Search for the cell housing the specified text and yield its (X, Y) center coordinate. 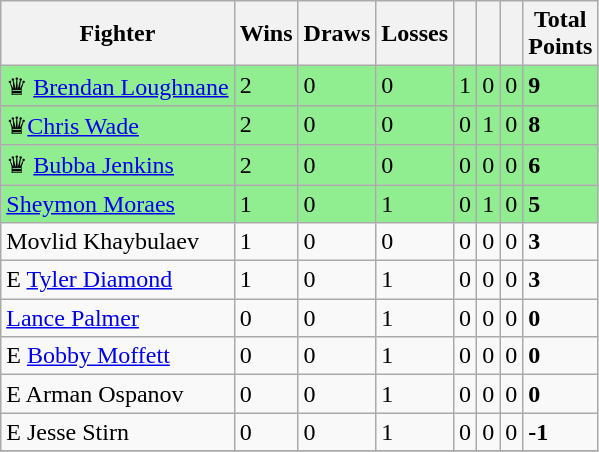
♛Chris Wade (118, 125)
9 (560, 86)
Sheymon Moraes (118, 203)
♛ Bubba Jenkins (118, 165)
8 (560, 125)
♛ Brendan Loughnane (118, 86)
Draws (337, 34)
E Tyler Diamond (118, 280)
E Bobby Moffett (118, 356)
6 (560, 165)
Lance Palmer (118, 318)
E Jesse Stirn (118, 432)
-1 (560, 432)
Fighter (118, 34)
Total Points (560, 34)
Losses (415, 34)
5 (560, 203)
Wins (266, 34)
Movlid Khaybulaev (118, 242)
E Arman Ospanov (118, 394)
